Detect which cell encompasses the target text, then output its (x, y) center coordinate. 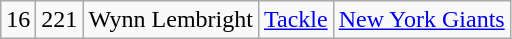
221 (60, 20)
Wynn Lembright (171, 20)
New York Giants (422, 20)
Tackle (296, 20)
16 (18, 20)
